Scan for the cell matching the given text and deliver its [x, y] coordinate at center. 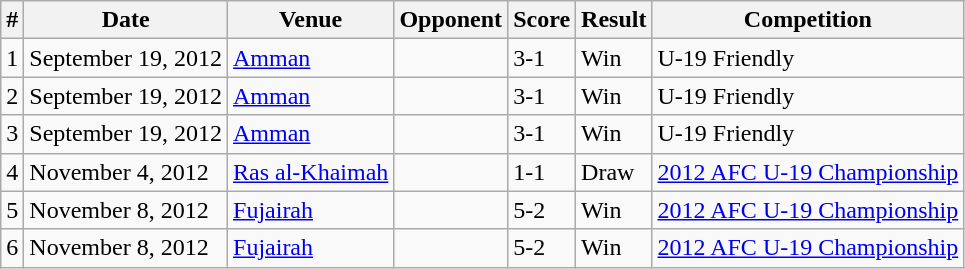
1-1 [542, 172]
5 [12, 210]
6 [12, 248]
1 [12, 58]
Draw [614, 172]
Venue [311, 20]
Opponent [451, 20]
3 [12, 134]
# [12, 20]
Score [542, 20]
2 [12, 96]
Result [614, 20]
November 4, 2012 [126, 172]
Competition [808, 20]
Date [126, 20]
4 [12, 172]
Ras al-Khaimah [311, 172]
